Return [X, Y] of the center of cell containing provided text 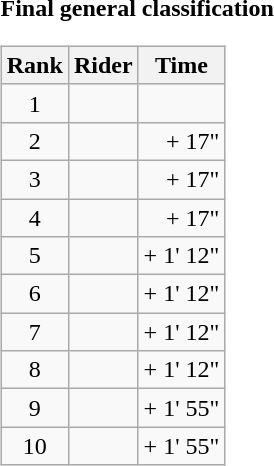
Rank [34, 65]
3 [34, 179]
2 [34, 141]
Rider [103, 65]
7 [34, 332]
10 [34, 446]
5 [34, 256]
4 [34, 217]
9 [34, 408]
8 [34, 370]
6 [34, 294]
1 [34, 103]
Time [182, 65]
